Detect which cell encompasses the target text, then output its (X, Y) center coordinate. 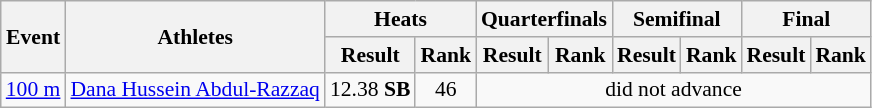
Quarterfinals (544, 19)
Final (806, 19)
Heats (400, 19)
Event (34, 36)
did not advance (674, 90)
Athletes (195, 36)
46 (446, 90)
100 m (34, 90)
Dana Hussein Abdul-Razzaq (195, 90)
Semifinal (676, 19)
12.38 SB (370, 90)
